Detect which cell encompasses the target text, then output its [x, y] center coordinate. 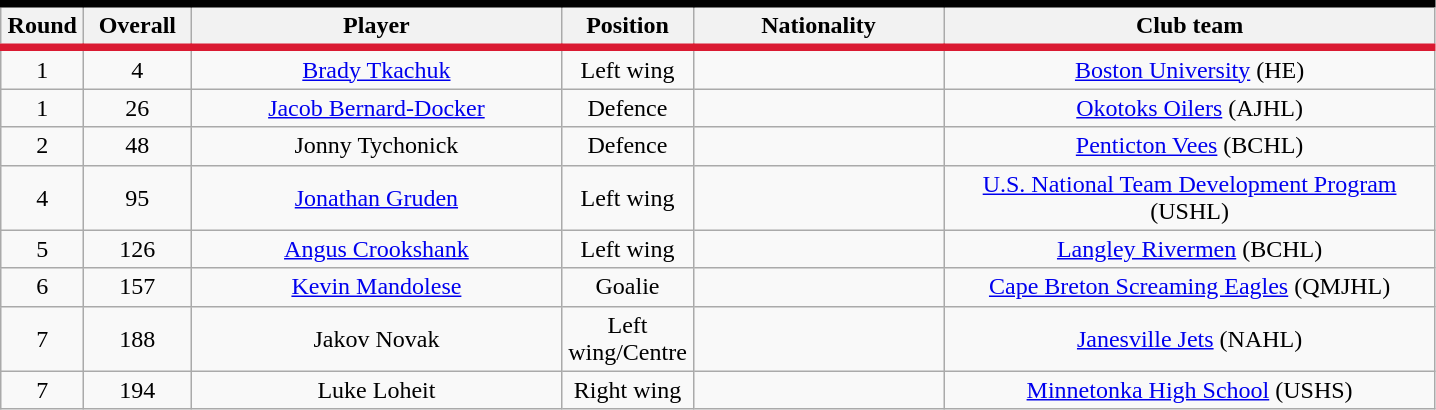
Kevin Mandolese [376, 287]
Cape Breton Screaming Eagles (QMJHL) [1190, 287]
Penticton Vees (BCHL) [1190, 146]
Round [42, 26]
Langley Rivermen (BCHL) [1190, 249]
Nationality [818, 26]
Angus Crookshank [376, 249]
48 [138, 146]
2 [42, 146]
Luke Loheit [376, 390]
Brady Tkachuk [376, 68]
U.S. National Team Development Program (USHL) [1190, 198]
Janesville Jets (NAHL) [1190, 338]
Player [376, 26]
Jonny Tychonick [376, 146]
Overall [138, 26]
Right wing [628, 390]
188 [138, 338]
Okotoks Oilers (AJHL) [1190, 108]
Jacob Bernard-Docker [376, 108]
Boston University (HE) [1190, 68]
26 [138, 108]
Club team [1190, 26]
Position [628, 26]
Left wing/Centre [628, 338]
Jonathan Gruden [376, 198]
194 [138, 390]
5 [42, 249]
157 [138, 287]
Jakov Novak [376, 338]
126 [138, 249]
Goalie [628, 287]
6 [42, 287]
95 [138, 198]
Minnetonka High School (USHS) [1190, 390]
